Pinpoint the cell where the given text exists, returning its [X, Y] midpoint coordinate. 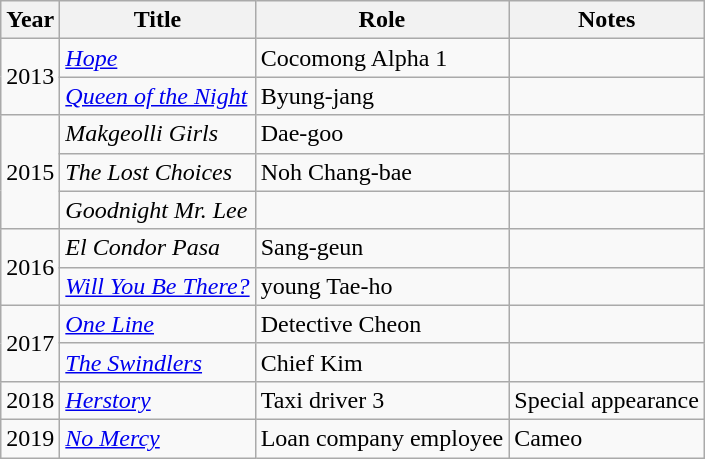
Title [158, 20]
2019 [30, 438]
Will You Be There? [158, 286]
Hope [158, 58]
Chief Kim [382, 362]
Makgeolli Girls [158, 134]
Special appearance [607, 400]
Detective Cheon [382, 324]
The Swindlers [158, 362]
2013 [30, 77]
Taxi driver 3 [382, 400]
One Line [158, 324]
Queen of the Night [158, 96]
Loan company employee [382, 438]
2018 [30, 400]
Role [382, 20]
Cocomong Alpha 1 [382, 58]
Noh Chang-bae [382, 172]
2016 [30, 267]
Goodnight Mr. Lee [158, 210]
Cameo [607, 438]
El Condor Pasa [158, 248]
Year [30, 20]
Byung-jang [382, 96]
2015 [30, 172]
young Tae-ho [382, 286]
Herstory [158, 400]
Sang-geun [382, 248]
The Lost Choices [158, 172]
Dae-goo [382, 134]
2017 [30, 343]
Notes [607, 20]
No Mercy [158, 438]
